Detect which cell encompasses the target text, then output its (X, Y) center coordinate. 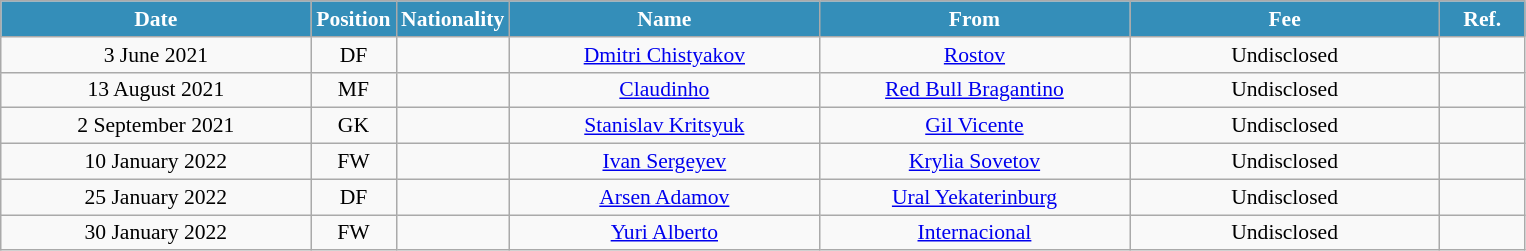
Rostov (974, 55)
Arsen Adamov (664, 197)
Krylia Sovetov (974, 162)
Red Bull Bragantino (974, 90)
25 January 2022 (156, 197)
Gil Vicente (974, 126)
Name (664, 19)
MF (354, 90)
10 January 2022 (156, 162)
13 August 2021 (156, 90)
Yuri Alberto (664, 233)
Dmitri Chistyakov (664, 55)
Fee (1285, 19)
2 September 2021 (156, 126)
From (974, 19)
Internacional (974, 233)
Ural Yekaterinburg (974, 197)
3 June 2021 (156, 55)
Nationality (452, 19)
GK (354, 126)
Date (156, 19)
Ivan Sergeyev (664, 162)
Ref. (1482, 19)
30 January 2022 (156, 233)
Stanislav Kritsyuk (664, 126)
Claudinho (664, 90)
Position (354, 19)
